Extract the (x, y) coordinate from the center of the cell holding the provided text.  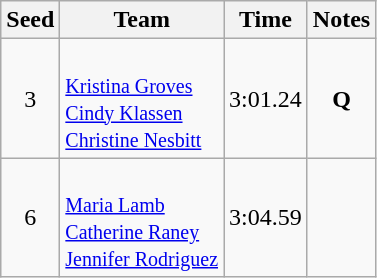
3:04.59 (266, 218)
Maria LambCatherine RaneyJennifer Rodriguez (142, 218)
Q (341, 98)
Team (142, 20)
Time (266, 20)
Kristina GrovesCindy KlassenChristine Nesbitt (142, 98)
3:01.24 (266, 98)
3 (30, 98)
Seed (30, 20)
Notes (341, 20)
6 (30, 218)
